Scan for the cell matching the given text and deliver its [X, Y] coordinate at center. 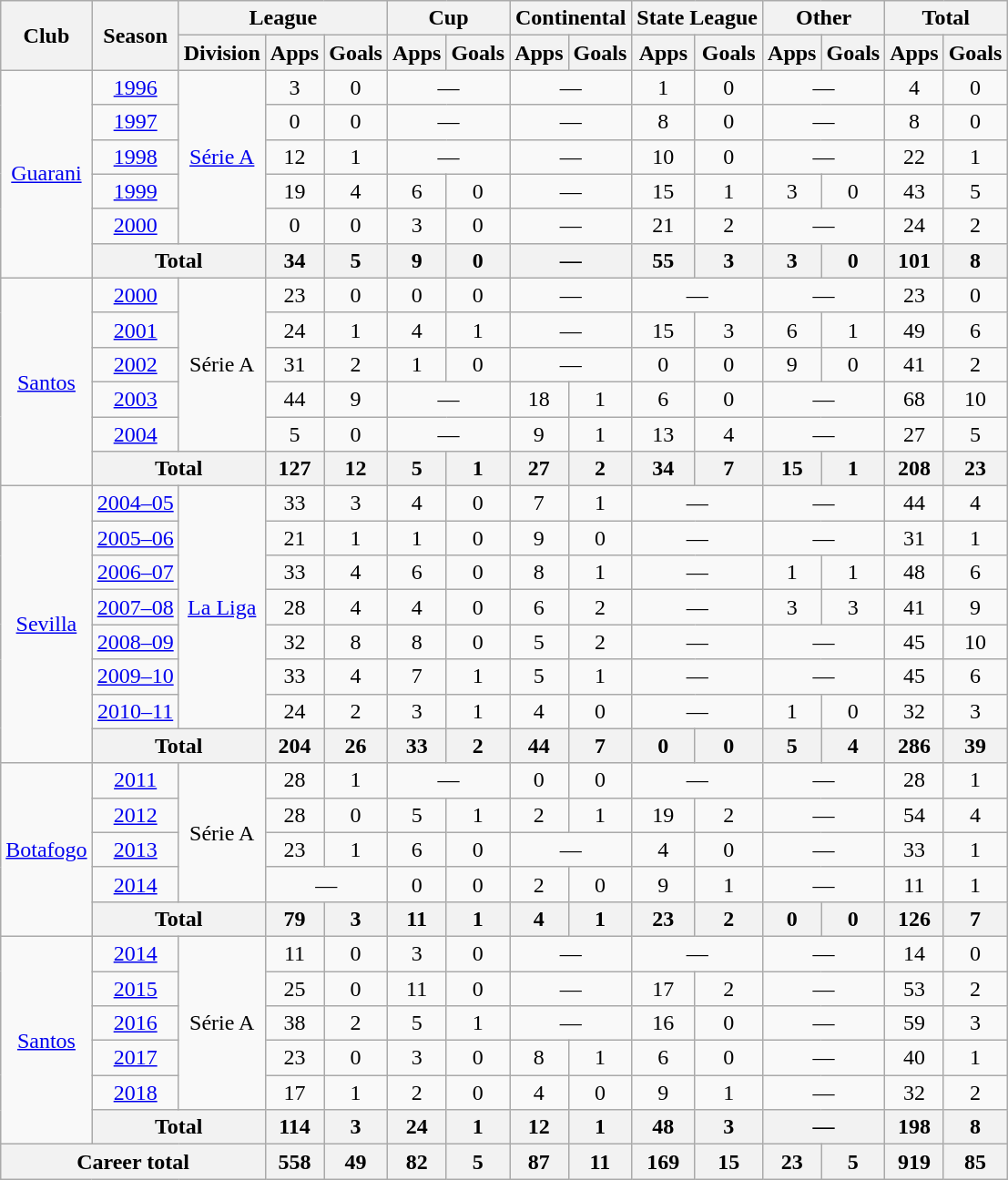
14 [914, 953]
38 [294, 1023]
85 [975, 1162]
18 [539, 399]
79 [294, 919]
22 [914, 157]
State League [697, 18]
101 [914, 260]
26 [356, 746]
68 [914, 399]
Other [824, 18]
16 [663, 1023]
82 [416, 1162]
1998 [135, 157]
198 [914, 1127]
2009–10 [135, 676]
2017 [135, 1058]
2011 [135, 780]
2007–08 [135, 607]
Cup [448, 18]
126 [914, 919]
2016 [135, 1023]
2013 [135, 849]
2015 [135, 988]
League [282, 18]
Guarani [46, 174]
40 [914, 1058]
1999 [135, 191]
2003 [135, 399]
2005–06 [135, 538]
Career total [133, 1162]
2004–05 [135, 504]
286 [914, 746]
87 [539, 1162]
2012 [135, 815]
Division [222, 53]
1996 [135, 87]
2008–09 [135, 642]
2018 [135, 1093]
2002 [135, 364]
Botafogo [46, 849]
2001 [135, 330]
13 [663, 434]
2010–11 [135, 711]
Season [135, 36]
Club [46, 36]
2004 [135, 434]
558 [294, 1162]
114 [294, 1127]
La Liga [222, 607]
54 [914, 815]
43 [914, 191]
59 [914, 1023]
169 [663, 1162]
39 [975, 746]
Continental [571, 18]
25 [294, 988]
919 [914, 1162]
208 [914, 469]
2006–07 [135, 573]
53 [914, 988]
1997 [135, 122]
Sevilla [46, 625]
204 [294, 746]
55 [663, 260]
127 [294, 469]
